Output the (x, y) coordinate of the center of the cell containing the given text.  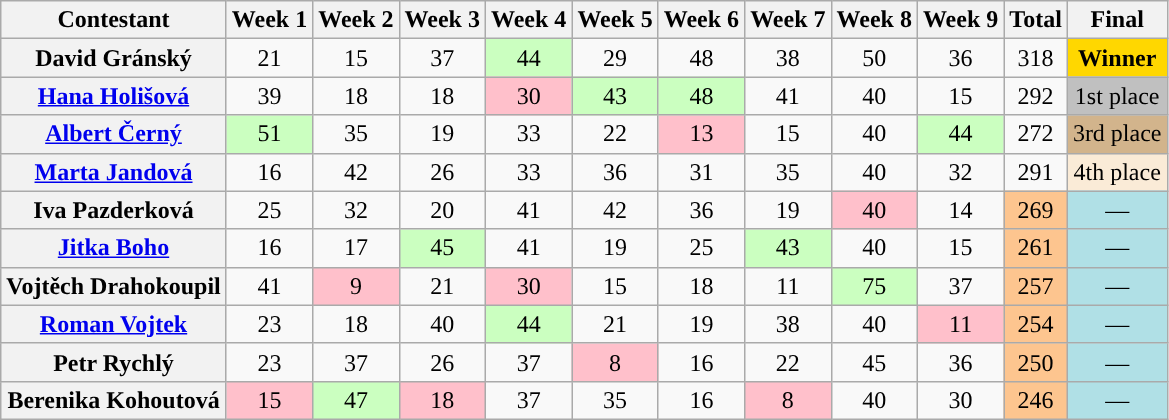
Jitka Boho (114, 248)
261 (1036, 248)
20 (442, 210)
14 (960, 210)
39 (269, 96)
250 (1036, 362)
50 (874, 58)
51 (269, 134)
Total (1036, 20)
246 (1036, 400)
Week 4 (528, 20)
17 (356, 248)
Week 8 (874, 20)
Final (1117, 20)
Week 6 (701, 20)
13 (701, 134)
31 (701, 172)
269 (1036, 210)
Week 9 (960, 20)
Albert Černý (114, 134)
1st place (1117, 96)
291 (1036, 172)
Roman Vojtek (114, 324)
3rd place (1117, 134)
254 (1036, 324)
4th place (1117, 172)
Hana Holišová (114, 96)
Marta Jandová (114, 172)
47 (356, 400)
Winner (1117, 58)
Week 5 (615, 20)
272 (1036, 134)
Iva Pazderková (114, 210)
Week 3 (442, 20)
Contestant (114, 20)
Week 7 (788, 20)
Week 1 (269, 20)
David Gránský (114, 58)
Petr Rychlý (114, 362)
318 (1036, 58)
75 (874, 286)
257 (1036, 286)
9 (356, 286)
29 (615, 58)
292 (1036, 96)
Week 2 (356, 20)
Berenika Kohoutová (114, 400)
Vojtěch Drahokoupil (114, 286)
